Return (X, Y) of the center of cell containing provided text 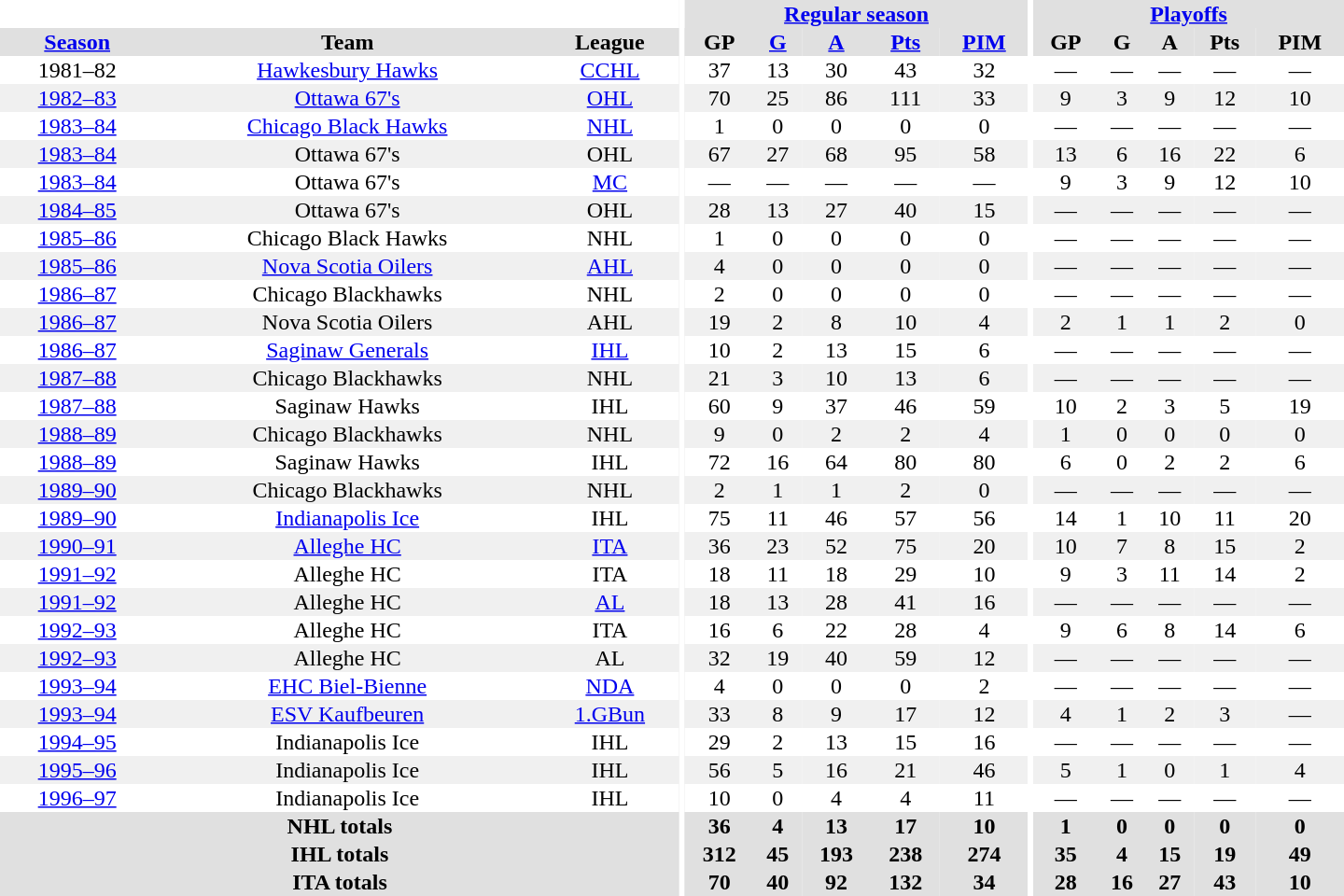
25 (778, 98)
52 (836, 546)
Team (347, 42)
ITA totals (340, 882)
238 (905, 854)
CCHL (610, 70)
35 (1066, 854)
MC (610, 182)
1.GBun (610, 714)
132 (905, 882)
Regular season (857, 14)
58 (984, 154)
92 (836, 882)
1995–96 (77, 770)
193 (836, 854)
NDA (610, 686)
ESV Kaufbeuren (347, 714)
49 (1299, 854)
1984–85 (77, 210)
1982–83 (77, 98)
57 (905, 518)
Season (77, 42)
1994–95 (77, 742)
41 (905, 602)
274 (984, 854)
Hawkesbury Hawks (347, 70)
NHL totals (340, 826)
IHL totals (340, 854)
1996–97 (77, 798)
67 (720, 154)
1990–91 (77, 546)
Playoffs (1189, 14)
EHC Biel-Bienne (347, 686)
30 (836, 70)
League (610, 42)
1981–82 (77, 70)
95 (905, 154)
45 (778, 854)
68 (836, 154)
34 (984, 882)
111 (905, 98)
64 (836, 462)
86 (836, 98)
60 (720, 406)
72 (720, 462)
312 (720, 854)
7 (1122, 546)
Saginaw Generals (347, 350)
23 (778, 546)
